Identify which cell holds the provided text, then report its (x, y) central coordinate. 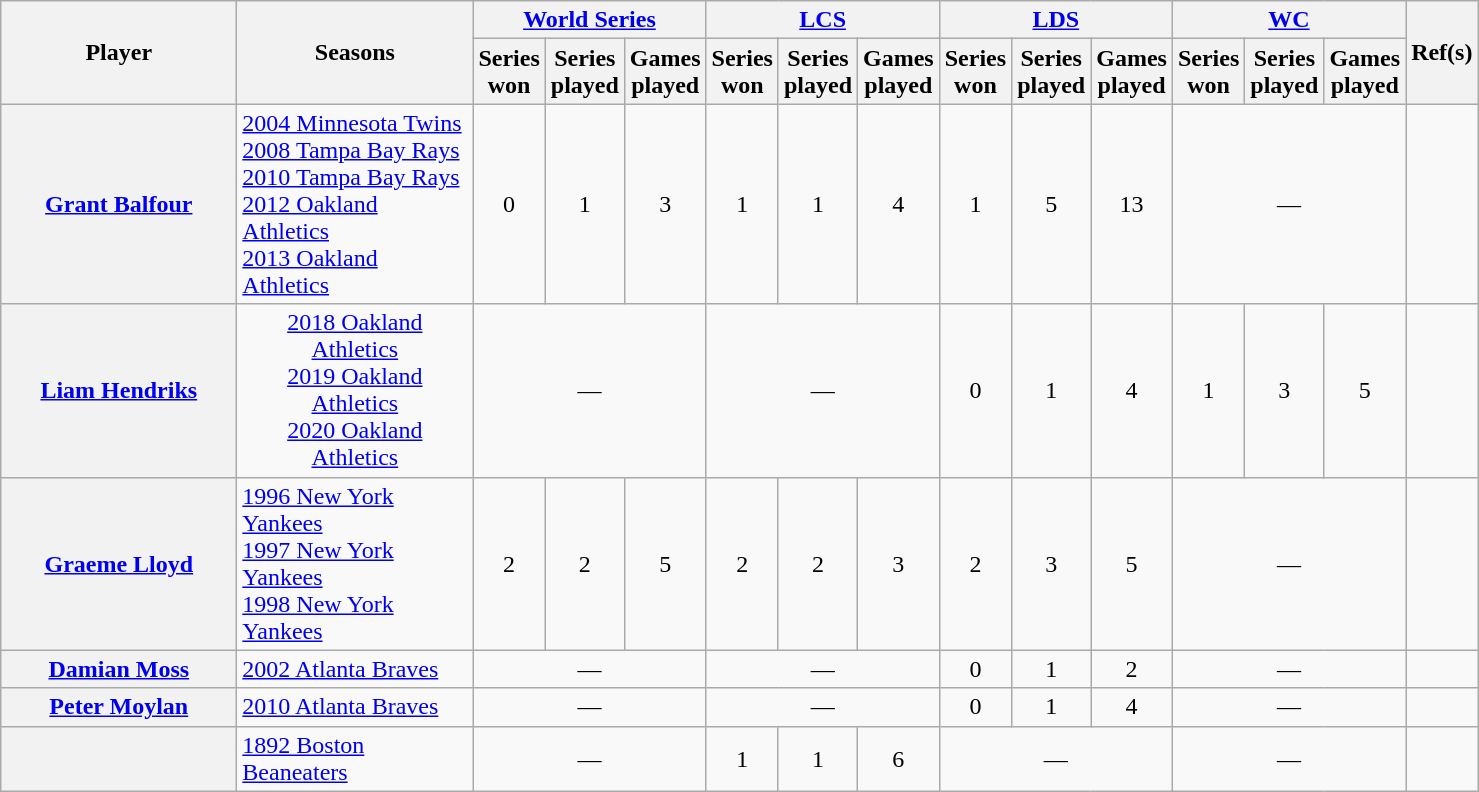
2010 Atlanta Braves (355, 707)
Ref(s) (1442, 52)
LDS (1056, 20)
2018 Oakland Athletics2019 Oakland Athletics2020 Oakland Athletics (355, 390)
1892 Boston Beaneaters (355, 758)
2002 Atlanta Braves (355, 669)
Damian Moss (119, 669)
Player (119, 52)
WC (1288, 20)
1996 New York Yankees1997 New York Yankees1998 New York Yankees (355, 564)
Seasons (355, 52)
Liam Hendriks (119, 390)
Grant Balfour (119, 204)
World Series (590, 20)
Graeme Lloyd (119, 564)
LCS (822, 20)
2004 Minnesota Twins2008 Tampa Bay Rays2010 Tampa Bay Rays2012 Oakland Athletics2013 Oakland Athletics (355, 204)
6 (899, 758)
Peter Moylan (119, 707)
13 (1132, 204)
